Scan for the cell matching the given text and deliver its (x, y) coordinate at center. 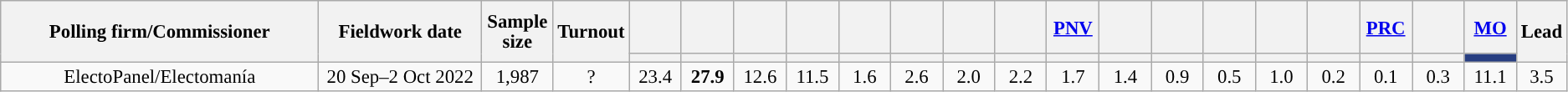
0.3 (1438, 77)
0.2 (1334, 77)
0.1 (1386, 77)
2.6 (916, 77)
1.0 (1281, 77)
12.6 (760, 77)
Lead (1541, 32)
11.5 (813, 77)
2.2 (1021, 77)
0.5 (1229, 77)
Sample size (517, 32)
1.4 (1125, 77)
0.9 (1177, 77)
PRC (1386, 27)
11.1 (1491, 77)
1,987 (517, 77)
2.0 (969, 77)
1.6 (864, 77)
? (591, 77)
23.4 (656, 77)
Fieldwork date (400, 32)
PNV (1073, 27)
Polling firm/Commissioner (160, 32)
Turnout (591, 32)
27.9 (708, 77)
ElectoPanel/Electomanía (160, 77)
20 Sep–2 Oct 2022 (400, 77)
1.7 (1073, 77)
MO (1491, 27)
3.5 (1541, 77)
